Find where the given text appears and provide that cell's center as (X, Y) coordinate. 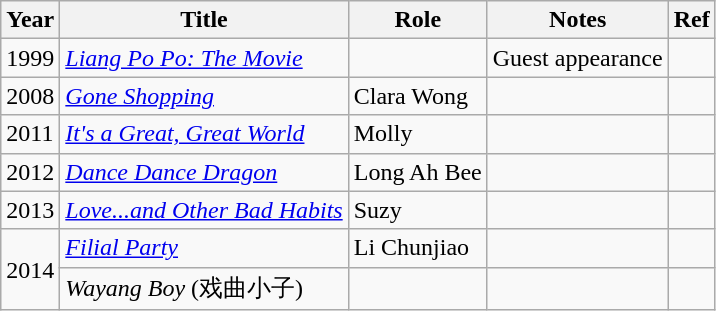
Year (30, 20)
Filial Party (204, 248)
Gone Shopping (204, 96)
1999 (30, 58)
Role (418, 20)
Suzy (418, 210)
2014 (30, 270)
Title (204, 20)
Wayang Boy (戏曲小子) (204, 288)
Dance Dance Dragon (204, 172)
Clara Wong (418, 96)
Molly (418, 134)
Guest appearance (578, 58)
Ref (692, 20)
It's a Great, Great World (204, 134)
2008 (30, 96)
Love...and Other Bad Habits (204, 210)
2012 (30, 172)
Liang Po Po: The Movie (204, 58)
Li Chunjiao (418, 248)
2011 (30, 134)
Notes (578, 20)
2013 (30, 210)
Long Ah Bee (418, 172)
